Output the (x, y) coordinate of the center of the cell containing the given text.  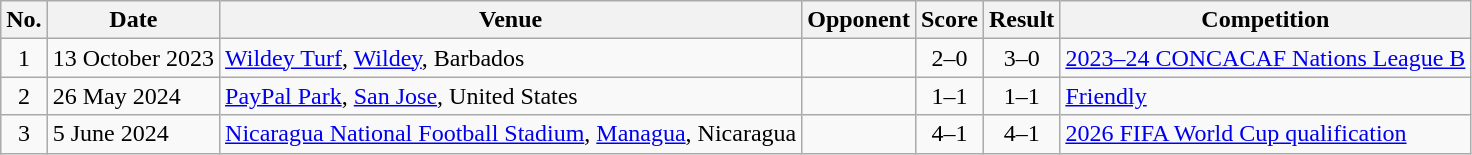
Wildey Turf, Wildey, Barbados (511, 58)
Nicaragua National Football Stadium, Managua, Nicaragua (511, 134)
PayPal Park, San Jose, United States (511, 96)
1 (24, 58)
3 (24, 134)
No. (24, 20)
Venue (511, 20)
Competition (1266, 20)
Date (133, 20)
2023–24 CONCACAF Nations League B (1266, 58)
2026 FIFA World Cup qualification (1266, 134)
Friendly (1266, 96)
5 June 2024 (133, 134)
2 (24, 96)
Opponent (859, 20)
2–0 (949, 58)
26 May 2024 (133, 96)
13 October 2023 (133, 58)
3–0 (1021, 58)
Result (1021, 20)
Score (949, 20)
